Return the (x, y) coordinate for the center point of the cell that contains the specified text.  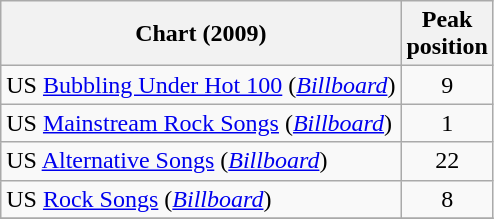
1 (447, 123)
22 (447, 161)
8 (447, 199)
US Alternative Songs (Billboard) (201, 161)
9 (447, 85)
Chart (2009) (201, 34)
US Rock Songs (Billboard) (201, 199)
Peakposition (447, 34)
US Mainstream Rock Songs (Billboard) (201, 123)
US Bubbling Under Hot 100 (Billboard) (201, 85)
